Output the [x, y] coordinate of the center of the cell containing the given text.  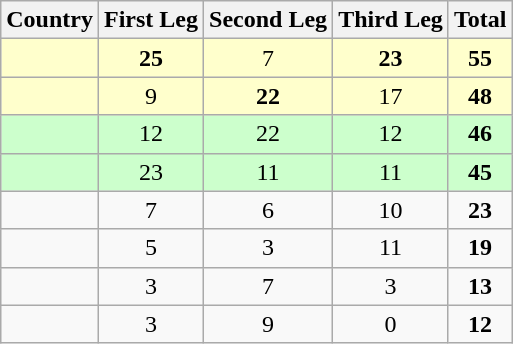
13 [480, 286]
17 [391, 96]
55 [480, 58]
10 [391, 210]
6 [268, 210]
Country [50, 20]
0 [391, 324]
First Leg [150, 20]
46 [480, 134]
45 [480, 172]
25 [150, 58]
Total [480, 20]
5 [150, 248]
Third Leg [391, 20]
Second Leg [268, 20]
48 [480, 96]
19 [480, 248]
